Search for the cell housing the specified text and yield its [X, Y] center coordinate. 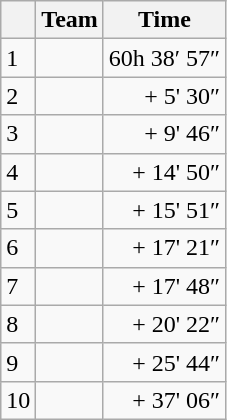
5 [18, 210]
+ 20' 22″ [164, 324]
+ 15' 51″ [164, 210]
6 [18, 248]
60h 38′ 57″ [164, 58]
3 [18, 134]
+ 17' 48″ [164, 286]
4 [18, 172]
8 [18, 324]
+ 14' 50″ [164, 172]
2 [18, 96]
+ 9' 46″ [164, 134]
Time [164, 20]
1 [18, 58]
+ 5' 30″ [164, 96]
+ 17' 21″ [164, 248]
7 [18, 286]
10 [18, 400]
Team [70, 20]
+ 37' 06″ [164, 400]
+ 25' 44″ [164, 362]
9 [18, 362]
